Locate the cell with the specified text and output its [x, y] center coordinate. 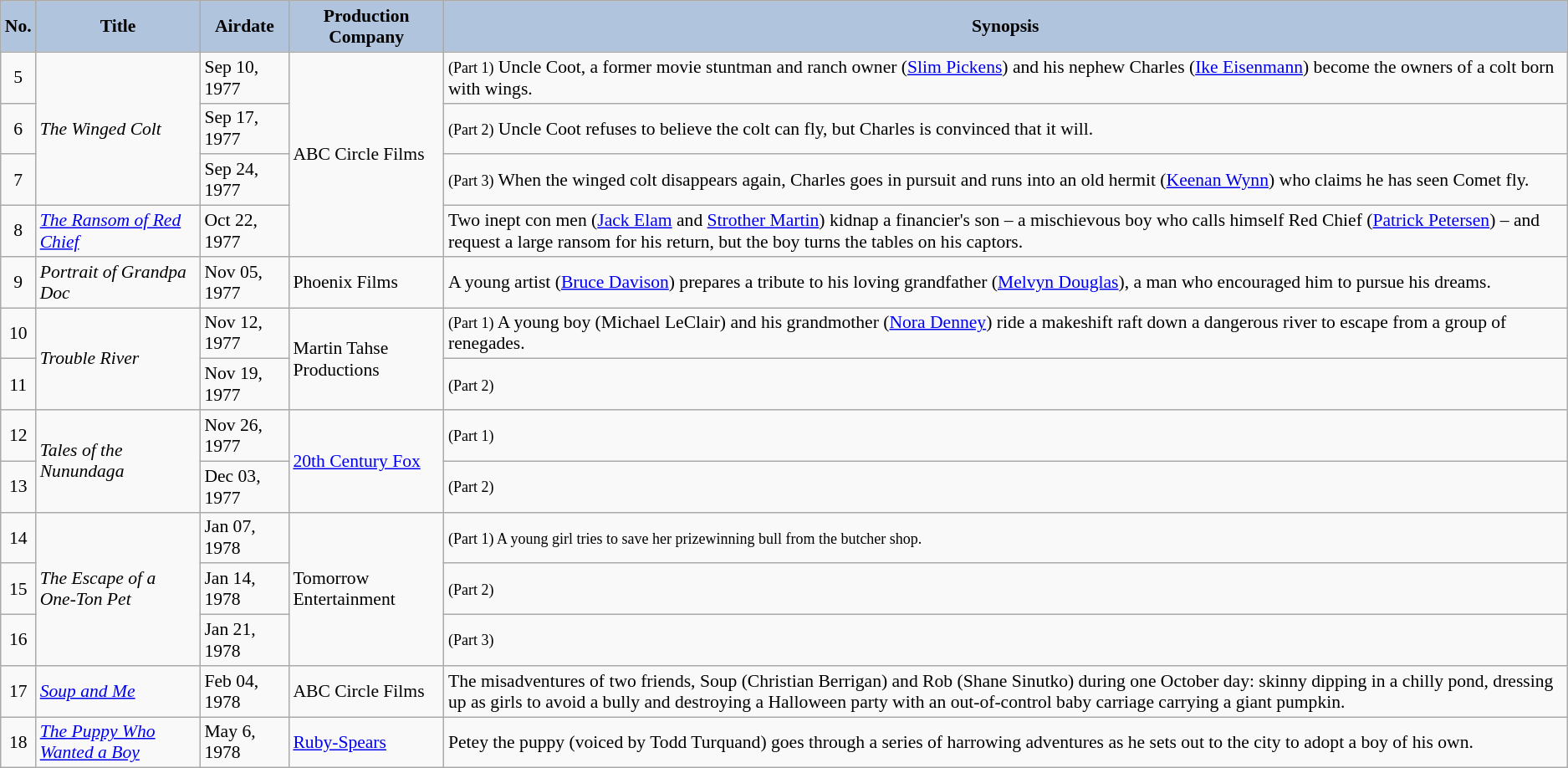
18 [18, 743]
May 6, 1978 [244, 743]
The Puppy Who Wanted a Boy [119, 743]
(Part 1) A young girl tries to save her prizewinning bull from the butcher shop. [1005, 537]
Sep 10, 1977 [244, 77]
(Part 1) [1005, 435]
Petey the puppy (voiced by Todd Turquand) goes through a series of harrowing adventures as he sets out to the city to adopt a boy of his own. [1005, 743]
Airdate [244, 27]
(Part 2) Uncle Coot refuses to believe the colt can fly, but Charles is convinced that it will. [1005, 129]
Soup and Me [119, 691]
Nov 12, 1977 [244, 333]
Jan 14, 1978 [244, 589]
20th Century Fox [366, 461]
Trouble River [119, 359]
Synopsis [1005, 27]
Sep 17, 1977 [244, 129]
Portrait of Grandpa Doc [119, 283]
13 [18, 487]
Sep 24, 1977 [244, 181]
The Ransom of Red Chief [119, 231]
14 [18, 537]
15 [18, 589]
7 [18, 181]
Nov 26, 1977 [244, 435]
10 [18, 333]
8 [18, 231]
(Part 3) [1005, 641]
Production Company [366, 27]
9 [18, 283]
Title [119, 27]
Dec 03, 1977 [244, 487]
Jan 07, 1978 [244, 537]
A young artist (Bruce Davison) prepares a tribute to his loving grandfather (Melvyn Douglas), a man who encouraged him to pursue his dreams. [1005, 283]
17 [18, 691]
Martin Tahse Productions [366, 359]
(Part 3) When the winged colt disappears again, Charles goes in pursuit and runs into an old hermit (Keenan Wynn) who claims he has seen Comet fly. [1005, 181]
Nov 19, 1977 [244, 385]
Tomorrow Entertainment [366, 589]
Nov 05, 1977 [244, 283]
Feb 04, 1978 [244, 691]
11 [18, 385]
Ruby-Spears [366, 743]
The Winged Colt [119, 129]
Phoenix Films [366, 283]
Tales of the Nunundaga [119, 461]
5 [18, 77]
6 [18, 129]
16 [18, 641]
No. [18, 27]
Jan 21, 1978 [244, 641]
12 [18, 435]
Oct 22, 1977 [244, 231]
The Escape of a One-Ton Pet [119, 589]
